Find where the given text appears and provide that cell's center as (x, y) coordinate. 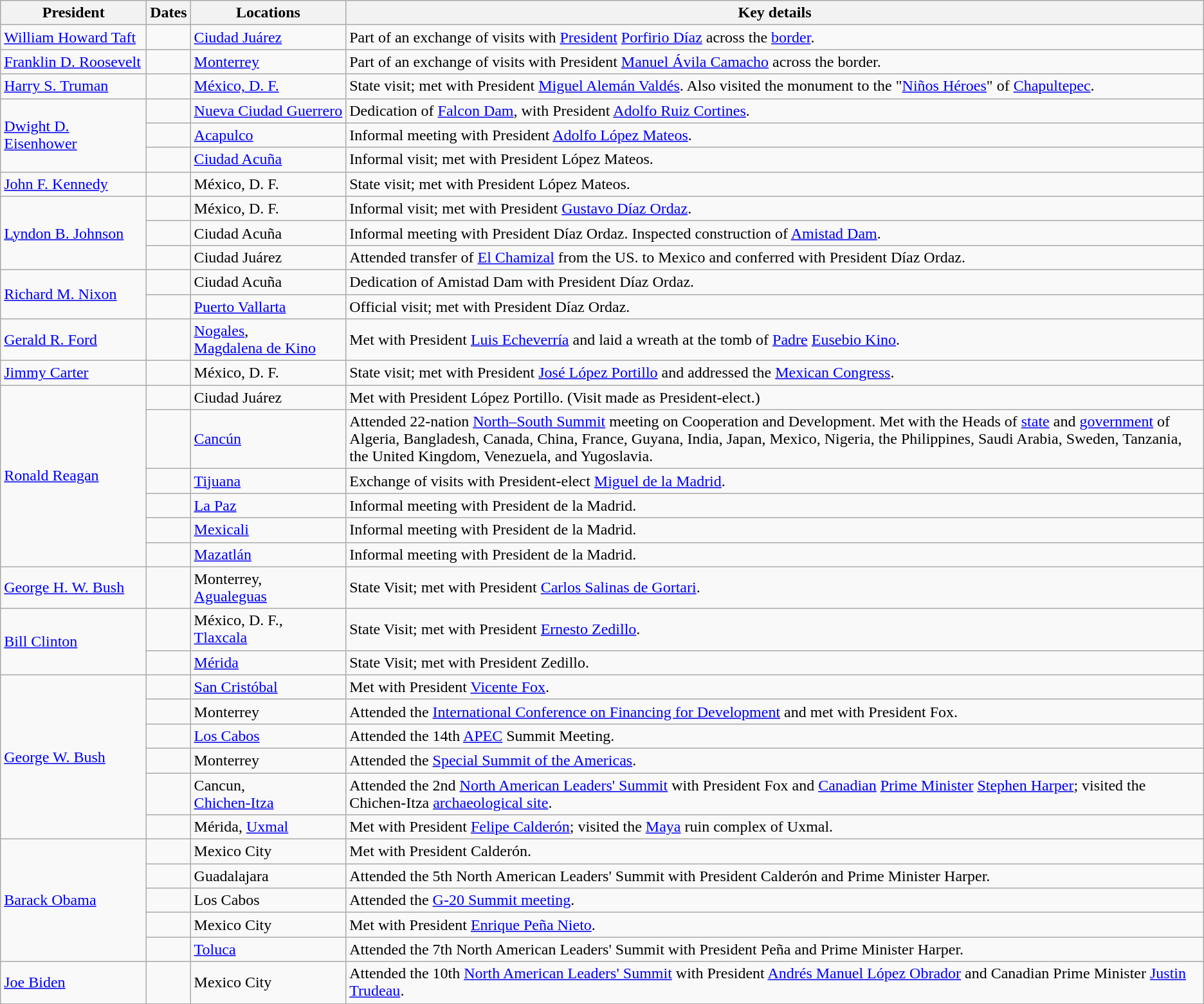
Official visit; met with President Díaz Ordaz. (775, 307)
Informal meeting with President Díaz Ordaz. Inspected construction of Amistad Dam. (775, 233)
State Visit; met with President Zedillo. (775, 662)
Cancun,Chichen-Itza (268, 794)
Met with President Calderón. (775, 852)
Attended the G-20 Summit meeting. (775, 900)
Tijuana (268, 481)
Gerald R. Ford (73, 340)
San Cristóbal (268, 687)
President (73, 13)
Joe Biden (73, 983)
Attended the 7th North American Leaders' Summit with President Peña and Prime Minister Harper. (775, 949)
State visit; met with President José López Portillo and addressed the Mexican Congress. (775, 373)
Ronald Reagan (73, 476)
Monterrey,Agualeguas (268, 588)
Met with President Vicente Fox. (775, 687)
George W. Bush (73, 756)
Nogales,Magdalena de Kino (268, 340)
Mérida (268, 662)
William Howard Taft (73, 37)
Richard M. Nixon (73, 294)
State Visit; met with President Ernesto Zedillo. (775, 629)
Cancún (268, 439)
Guadalajara (268, 876)
Acapulco (268, 135)
Part of an exchange of visits with President Manuel Ávila Camacho across the border. (775, 62)
Mexicali (268, 530)
State visit; met with President Miguel Alemán Valdés. Also visited the monument to the "Niños Héroes" of Chapultepec. (775, 86)
Puerto Vallarta (268, 307)
Mérida, Uxmal (268, 827)
George H. W. Bush (73, 588)
Met with President Luis Echeverría and laid a wreath at the tomb of Padre Eusebio Kino. (775, 340)
John F. Kennedy (73, 184)
Bill Clinton (73, 642)
Jimmy Carter (73, 373)
State Visit; met with President Carlos Salinas de Gortari. (775, 588)
Dedication of Falcon Dam, with President Adolfo Ruiz Cortines. (775, 111)
México, D. F.,Tlaxcala (268, 629)
Dwight D. Eisenhower (73, 135)
Attended the 5th North American Leaders' Summit with President Calderón and Prime Minister Harper. (775, 876)
Met with President Enrique Peña Nieto. (775, 925)
Attended the International Conference on Financing for Development and met with President Fox. (775, 711)
Met with President Felipe Calderón; visited the Maya ruin complex of Uxmal. (775, 827)
Informal visit; met with President Gustavo Díaz Ordaz. (775, 208)
Informal meeting with President Adolfo López Mateos. (775, 135)
Key details (775, 13)
Met with President López Portillo. (Visit made as President-elect.) (775, 397)
Attended transfer of El Chamizal from the US. to Mexico and conferred with President Díaz Ordaz. (775, 257)
Franklin D. Roosevelt (73, 62)
Barack Obama (73, 900)
Mazatlán (268, 554)
State visit; met with President López Mateos. (775, 184)
Attended the Special Summit of the Americas. (775, 760)
Attended the 14th APEC Summit Meeting. (775, 736)
Dedication of Amistad Dam with President Díaz Ordaz. (775, 282)
Exchange of visits with President-elect Miguel de la Madrid. (775, 481)
Toluca (268, 949)
La Paz (268, 506)
Attended the 10th North American Leaders' Summit with President Andrés Manuel López Obrador and Canadian Prime Minister Justin Trudeau. (775, 983)
Dates (169, 13)
Informal visit; met with President López Mateos. (775, 160)
Lyndon B. Johnson (73, 233)
Harry S. Truman (73, 86)
Part of an exchange of visits with President Porfirio Díaz across the border. (775, 37)
Locations (268, 13)
Nueva Ciudad Guerrero (268, 111)
